Output the [x, y] coordinate of the center of the cell containing the given text.  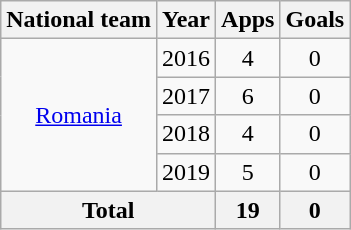
19 [248, 210]
Total [108, 210]
2018 [186, 134]
National team [79, 20]
Romania [79, 115]
6 [248, 96]
Apps [248, 20]
5 [248, 172]
2016 [186, 58]
2019 [186, 172]
2017 [186, 96]
Goals [315, 20]
Year [186, 20]
